For the text-containing cell, return its midpoint in [X, Y] coordinate format. 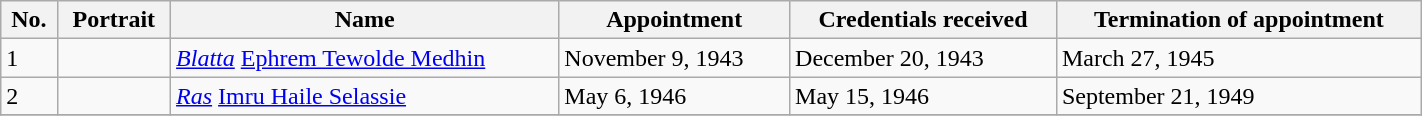
Appointment [674, 20]
Termination of appointment [1238, 20]
Credentials received [924, 20]
1 [29, 58]
Portrait [114, 20]
November 9, 1943 [674, 58]
September 21, 1949 [1238, 96]
Ras Imru Haile Selassie [365, 96]
March 27, 1945 [1238, 58]
Name [365, 20]
December 20, 1943 [924, 58]
No. [29, 20]
2 [29, 96]
Blatta Ephrem Tewolde Medhin [365, 58]
May 6, 1946 [674, 96]
May 15, 1946 [924, 96]
